Output the [x, y] coordinate of the center of the cell containing the given text.  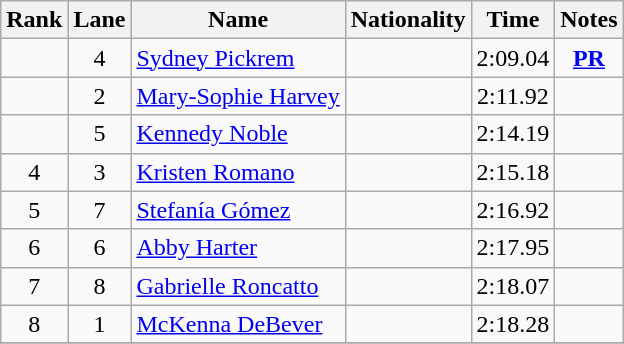
2:17.95 [513, 248]
2:18.07 [513, 286]
2:09.04 [513, 58]
2:14.19 [513, 134]
Notes [589, 20]
PR [589, 58]
Name [238, 20]
Abby Harter [238, 248]
Rank [34, 20]
McKenna DeBever [238, 324]
Kristen Romano [238, 172]
Nationality [408, 20]
1 [100, 324]
2:15.18 [513, 172]
2 [100, 96]
Stefanía Gómez [238, 210]
Kennedy Noble [238, 134]
Time [513, 20]
3 [100, 172]
2:18.28 [513, 324]
Gabrielle Roncatto [238, 286]
Mary-Sophie Harvey [238, 96]
Sydney Pickrem [238, 58]
2:11.92 [513, 96]
2:16.92 [513, 210]
Lane [100, 20]
